Pinpoint the cell where the given text exists, returning its [x, y] midpoint coordinate. 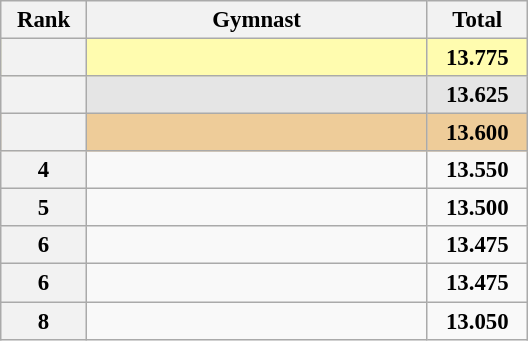
Total [478, 20]
13.050 [478, 321]
Gymnast [256, 20]
13.500 [478, 208]
13.600 [478, 133]
13.775 [478, 58]
5 [44, 208]
8 [44, 321]
13.625 [478, 95]
13.550 [478, 170]
Rank [44, 20]
4 [44, 170]
